Provide the (X, Y) coordinate of the cell's center where the given text is located.  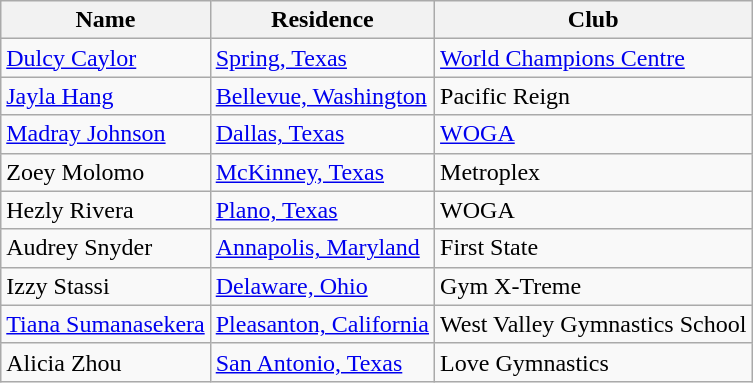
Jayla Hang (106, 96)
Pleasanton, California (322, 324)
Madray Johnson (106, 134)
Metroplex (594, 172)
Name (106, 20)
First State (594, 248)
Dulcy Caylor (106, 58)
Dallas, Texas (322, 134)
McKinney, Texas (322, 172)
Pacific Reign (594, 96)
Love Gymnastics (594, 362)
Annapolis, Maryland (322, 248)
Alicia Zhou (106, 362)
San Antonio, Texas (322, 362)
Izzy Stassi (106, 286)
World Champions Centre (594, 58)
Spring, Texas (322, 58)
Gym X-Treme (594, 286)
Hezly Rivera (106, 210)
Residence (322, 20)
Tiana Sumanasekera (106, 324)
Bellevue, Washington (322, 96)
West Valley Gymnastics School (594, 324)
Plano, Texas (322, 210)
Delaware, Ohio (322, 286)
Audrey Snyder (106, 248)
Club (594, 20)
Zoey Molomo (106, 172)
